Locate the cell with the specified text and output its (X, Y) center coordinate. 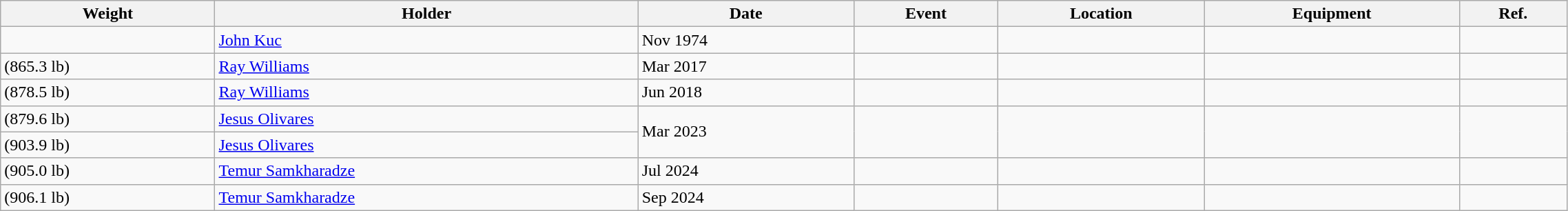
Mar 2023 (745, 132)
(878.5 lb) (107, 92)
(865.3 lb) (107, 66)
Equipment (1332, 14)
Jul 2024 (745, 171)
Event (926, 14)
Sep 2024 (745, 197)
Date (745, 14)
Nov 1974 (745, 40)
Weight (107, 14)
Ref. (1513, 14)
(905.0 lb) (107, 171)
(903.9 lb) (107, 145)
Jun 2018 (745, 92)
(879.6 lb) (107, 119)
Holder (426, 14)
Mar 2017 (745, 66)
Location (1101, 14)
(906.1 lb) (107, 197)
John Kuc (426, 40)
